Scan for the cell matching the given text and deliver its (x, y) coordinate at center. 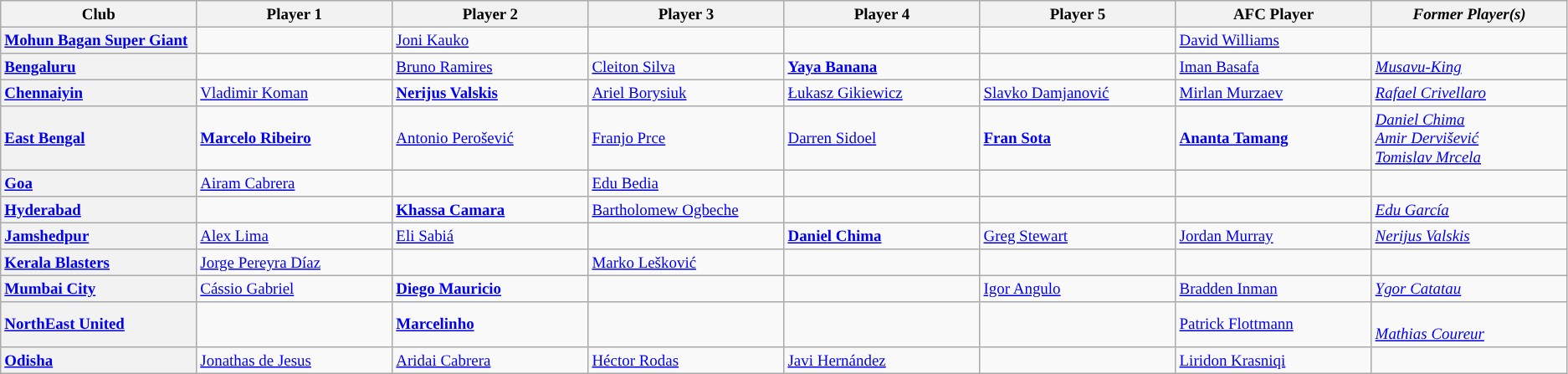
Marko Lešković (686, 263)
NorthEast United (99, 325)
Ananta Tamang (1273, 139)
Cleiton Silva (686, 66)
Mathias Coureur (1469, 325)
Hyderabad (99, 210)
Antonio Perošević (490, 139)
Liridon Krasniqi (1273, 361)
Diego Mauricio (490, 289)
Alex Lima (295, 236)
Edu García (1469, 210)
Joni Kauko (490, 40)
Héctor Rodas (686, 361)
Odisha (99, 361)
Jordan Murray (1273, 236)
Jonathas de Jesus (295, 361)
Fran Sota (1078, 139)
Daniel Chima Amir Dervišević Tomislav Mrcela (1469, 139)
Eli Sabiá (490, 236)
Ygor Catatau (1469, 289)
East Bengal (99, 139)
Kerala Blasters (99, 263)
Łukasz Gikiewicz (882, 93)
Aridai Cabrera (490, 361)
Player 3 (686, 13)
Marcelinho (490, 325)
Slavko Damjanović (1078, 93)
Player 4 (882, 13)
Khassa Camara (490, 210)
Franjo Prce (686, 139)
Musavu-King (1469, 66)
Jamshedpur (99, 236)
Greg Stewart (1078, 236)
Player 2 (490, 13)
Club (99, 13)
Jorge Pereyra Díaz (295, 263)
Bruno Ramires (490, 66)
Mumbai City (99, 289)
Mirlan Murzaev (1273, 93)
Daniel Chima (882, 236)
David Williams (1273, 40)
Patrick Flottmann (1273, 325)
Javi Hernández (882, 361)
Bradden Inman (1273, 289)
AFC Player (1273, 13)
Bengaluru (99, 66)
Igor Angulo (1078, 289)
Cássio Gabriel (295, 289)
Player 5 (1078, 13)
Rafael Crivellaro (1469, 93)
Former Player(s) (1469, 13)
Iman Basafa (1273, 66)
Mohun Bagan Super Giant (99, 40)
Bartholomew Ogbeche (686, 210)
Marcelo Ribeiro (295, 139)
Player 1 (295, 13)
Darren Sidoel (882, 139)
Edu Bedia (686, 183)
Goa (99, 183)
Ariel Borysiuk (686, 93)
Vladimir Koman (295, 93)
Airam Cabrera (295, 183)
Yaya Banana (882, 66)
Chennaiyin (99, 93)
